Extract the [x, y] coordinate from the center of the cell holding the provided text.  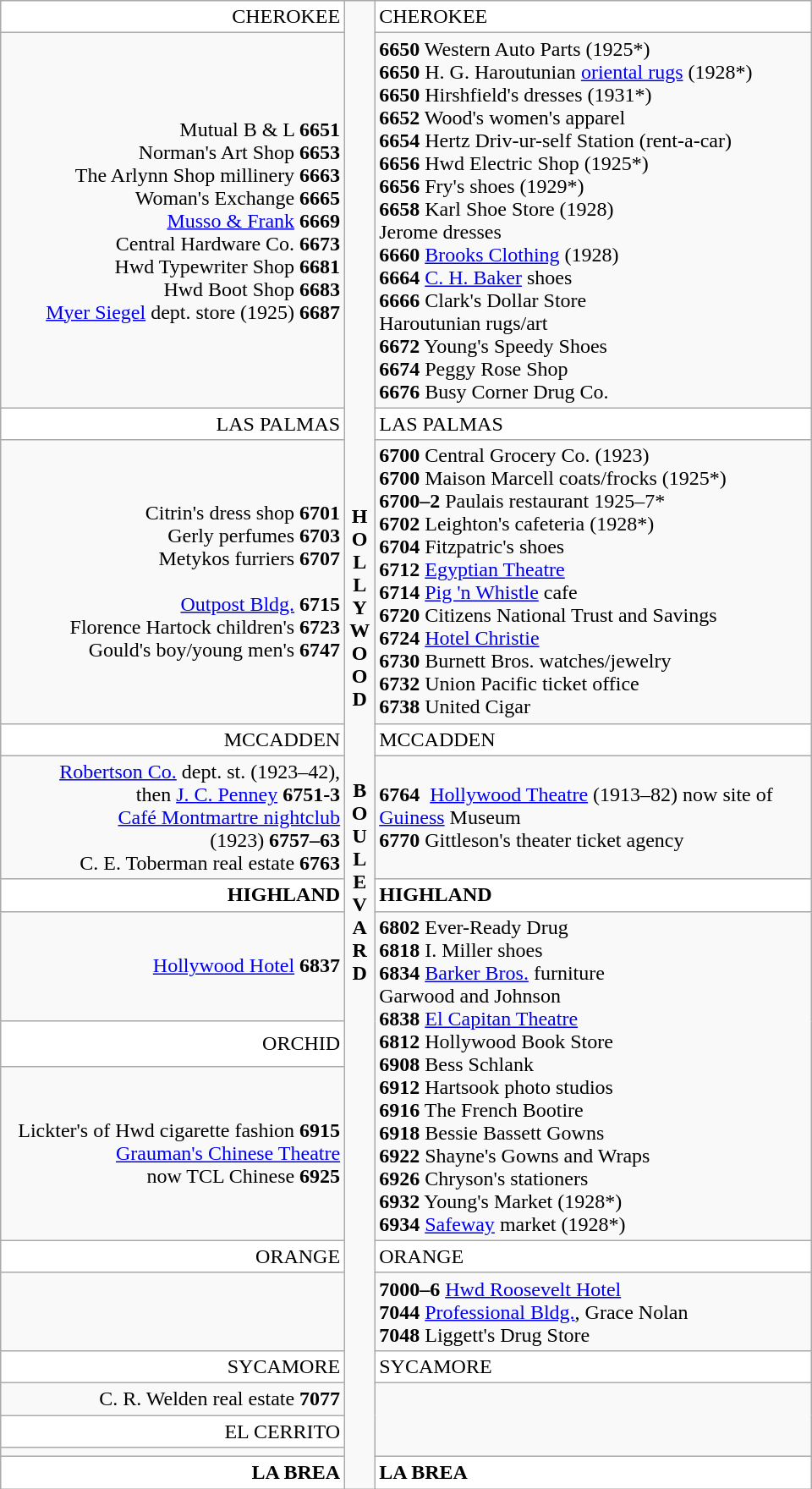
6764 Hollywood Theatre (1913–82) now site of Guiness Museum6770 Gittleson's theater ticket agency [594, 817]
Citrin's dress shop 6701Gerly perfumes 6703Metykos furriers 6707Outpost Bldg. 6715Florence Hartock children's 6723Gould's boy/young men's 6747 [173, 582]
HOLLYWOODBOULEVARD [360, 744]
Robertson Co. dept. st. (1923–42),then J. C. Penney 6751-3Café Montmartre nightclub (1923) 6757–63C. E. Toberman real estate 6763 [173, 817]
Hollywood Hotel 6837 [173, 966]
EL CERRITO [173, 1431]
Lickter's of Hwd cigarette fashion 6915Grauman's Chinese Theatrenow TCL Chinese 6925 [173, 1153]
7000–6 Hwd Roosevelt Hotel7044 Professional Bldg., Grace Nolan7048 Liggett's Drug Store [594, 1311]
C. R. Welden real estate 7077 [173, 1398]
ORCHID [173, 1044]
